Return (x, y) of the center of cell containing provided text 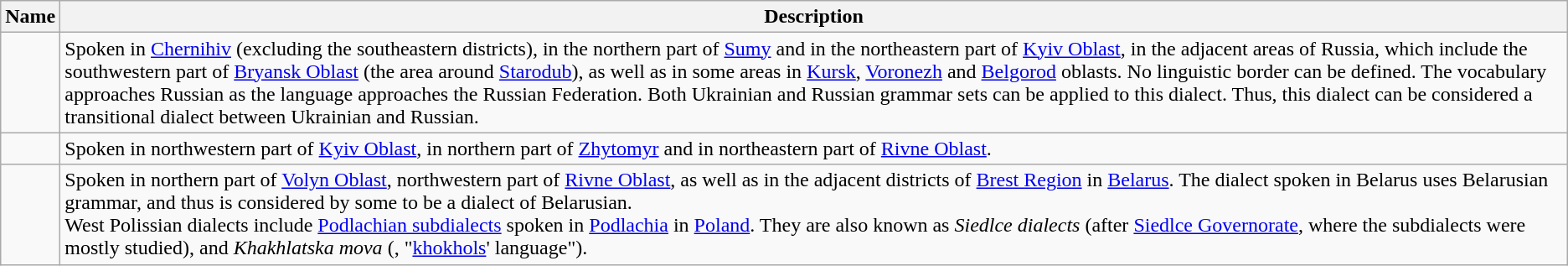
Description (814, 17)
Name (30, 17)
Spoken in northwestern part of Kyiv Oblast, in northern part of Zhytomyr and in northeastern part of Rivne Oblast. (814, 149)
